Search for the cell housing the specified text and yield its (X, Y) center coordinate. 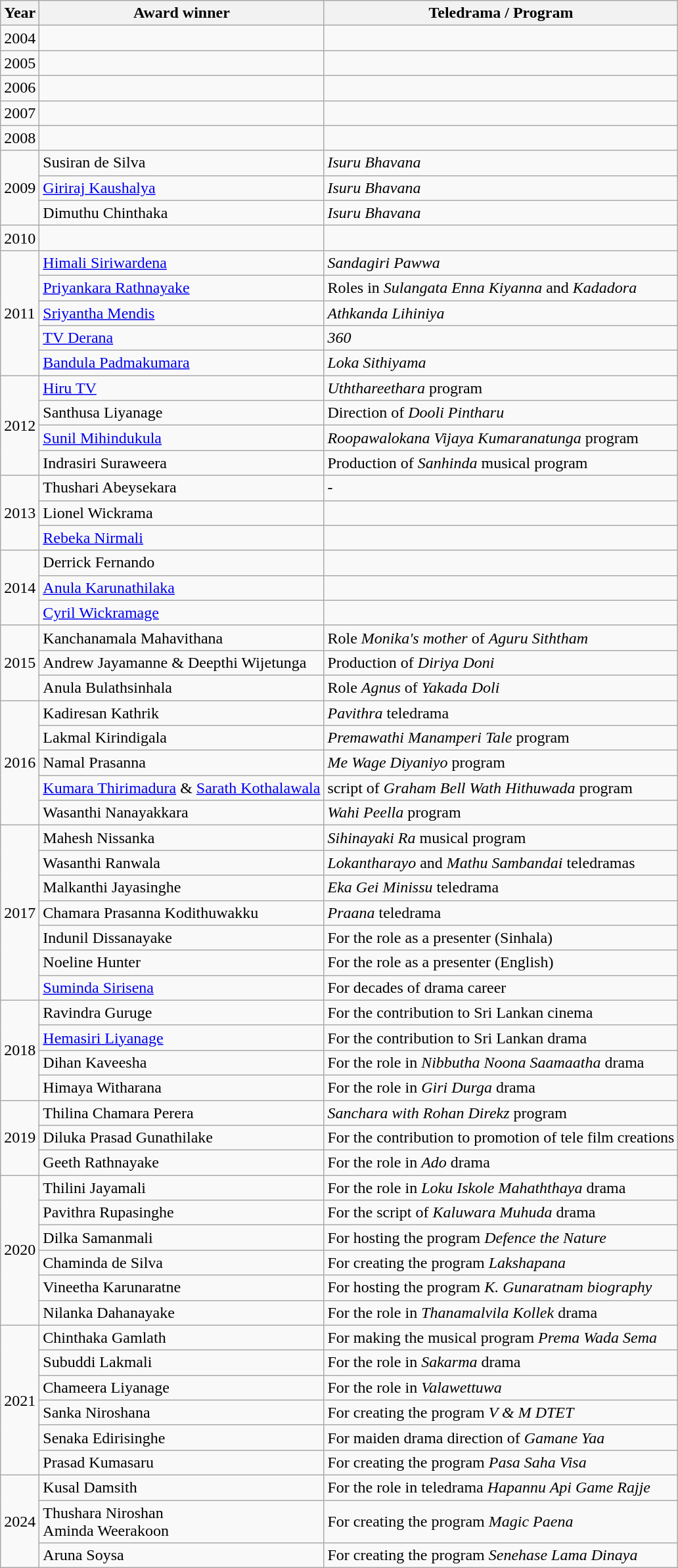
For creating the program Lakshapana (501, 1263)
Thushara NiroshanAminda Weerakoon (181, 1521)
Himaya Witharana (181, 1087)
Chaminda de Silva (181, 1263)
Chameera Liyanage (181, 1387)
Kadiresan Kathrik (181, 712)
2014 (20, 588)
Eka Gei Minissu teledrama (501, 888)
Sihinayaki Ra musical program (501, 838)
For the script of Kaluwara Muhuda drama (501, 1213)
Thilini Jayamali (181, 1188)
For making the musical program Prema Wada Sema (501, 1338)
2010 (20, 238)
For the role as a presenter (Sinhala) (501, 938)
2011 (20, 313)
Chinthaka Gamlath (181, 1338)
Hiru TV (181, 388)
For creating the program Pasa Saha Visa (501, 1462)
Pavithra Rupasinghe (181, 1213)
Noeline Hunter (181, 963)
Me Wage Diyaniyo program (501, 763)
Dihan Kaveesha (181, 1062)
For the contribution to promotion of tele film creations (501, 1138)
2020 (20, 1250)
Anula Bulathsinhala (181, 687)
Nilanka Dahanayake (181, 1313)
Wasanthi Nanayakkara (181, 813)
For decades of drama career (501, 988)
Uththareethara program (501, 388)
Kusal Damsith (181, 1487)
script of Graham Bell Wath Hithuwada program (501, 788)
2012 (20, 425)
For the contribution to Sri Lankan cinema (501, 1013)
Senaka Edirisinghe (181, 1437)
Sandagiri Pawwa (501, 263)
Priyankara Rathnayake (181, 288)
Prasad Kumasaru (181, 1462)
For the role in Valawettuwa (501, 1387)
2021 (20, 1400)
For the role in Sakarma drama (501, 1362)
Wahi Peella program (501, 813)
2016 (20, 762)
Malkanthi Jayasinghe (181, 888)
Kanchanamala Mahavithana (181, 638)
- (501, 488)
Mahesh Nissanka (181, 838)
2006 (20, 88)
Subuddi Lakmali (181, 1362)
For the role in Nibbutha Noona Saamaatha drama (501, 1062)
Production of Sanhinda musical program (501, 463)
Lionel Wickrama (181, 513)
2024 (20, 1521)
Cyril Wickramage (181, 613)
2008 (20, 138)
Teledrama / Program (501, 13)
For hosting the program K. Gunaratnam biography (501, 1288)
Sanchara with Rohan Direkz program (501, 1113)
For creating the program Senehase Lama Dinaya (501, 1556)
Year (20, 13)
Direction of Dooli Pintharu (501, 413)
2019 (20, 1138)
Roopawalokana Vijaya Kumaranatunga program (501, 438)
Dilka Samanmali (181, 1238)
Roles in Sulangata Enna Kiyanna and Kadadora (501, 288)
Ravindra Guruge (181, 1013)
Chamara Prasanna Kodithuwakku (181, 913)
Derrick Fernando (181, 563)
Lokantharayo and Mathu Sambandai teledramas (501, 863)
Anula Karunathilaka (181, 588)
Athkanda Lihiniya (501, 313)
Wasanthi Ranwala (181, 863)
Rebeka Nirmali (181, 538)
Indunil Dissanayake (181, 938)
Thilina Chamara Perera (181, 1113)
2013 (20, 513)
For creating the program V & M DTET (501, 1412)
For the contribution to Sri Lankan drama (501, 1037)
Praana teledrama (501, 913)
For maiden drama direction of Gamane Yaa (501, 1437)
Sanka Niroshana (181, 1412)
2015 (20, 663)
Loka Sithiyama (501, 363)
Aruna Soysa (181, 1556)
Andrew Jayamanne & Deepthi Wijetunga (181, 663)
For the role in teledrama Hapannu Api Game Rajje (501, 1487)
Vineetha Karunaratne (181, 1288)
For the role as a presenter (English) (501, 963)
For hosting the program Defence the Nature (501, 1238)
Geeth Rathnayake (181, 1163)
For the role in Loku Iskole Mahaththaya drama (501, 1188)
Role Agnus of Yakada Doli (501, 687)
For the role in Thanamalvila Kollek drama (501, 1313)
Namal Prasanna (181, 763)
TV Derana (181, 338)
Lakmal Kirindigala (181, 738)
Santhusa Liyanage (181, 413)
Diluka Prasad Gunathilake (181, 1138)
2004 (20, 38)
Thushari Abeysekara (181, 488)
2005 (20, 63)
Dimuthu Chinthaka (181, 213)
Kumara Thirimadura & Sarath Kothalawala (181, 788)
Himali Siriwardena (181, 263)
2009 (20, 188)
Susiran de Silva (181, 163)
Giriraj Kaushalya (181, 188)
Sunil Mihindukula (181, 438)
For creating the program Magic Paena (501, 1521)
2007 (20, 113)
Sriyantha Mendis (181, 313)
Premawathi Manamperi Tale program (501, 738)
Bandula Padmakumara (181, 363)
Award winner (181, 13)
Suminda Sirisena (181, 988)
Indrasiri Suraweera (181, 463)
2017 (20, 913)
Pavithra teledrama (501, 712)
360 (501, 338)
Role Monika's mother of Aguru Siththam (501, 638)
Production of Diriya Doni (501, 663)
For the role in Ado drama (501, 1163)
For the role in Giri Durga drama (501, 1087)
Hemasiri Liyanage (181, 1037)
2018 (20, 1050)
